For the text-containing cell, return its midpoint in [X, Y] coordinate format. 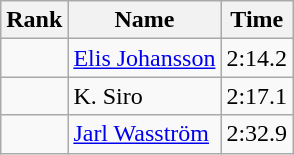
Jarl Wasström [144, 134]
Name [144, 20]
2:14.2 [257, 58]
2:17.1 [257, 96]
2:32.9 [257, 134]
K. Siro [144, 96]
Time [257, 20]
Elis Johansson [144, 58]
Rank [34, 20]
